Detect which cell encompasses the target text, then output its [x, y] center coordinate. 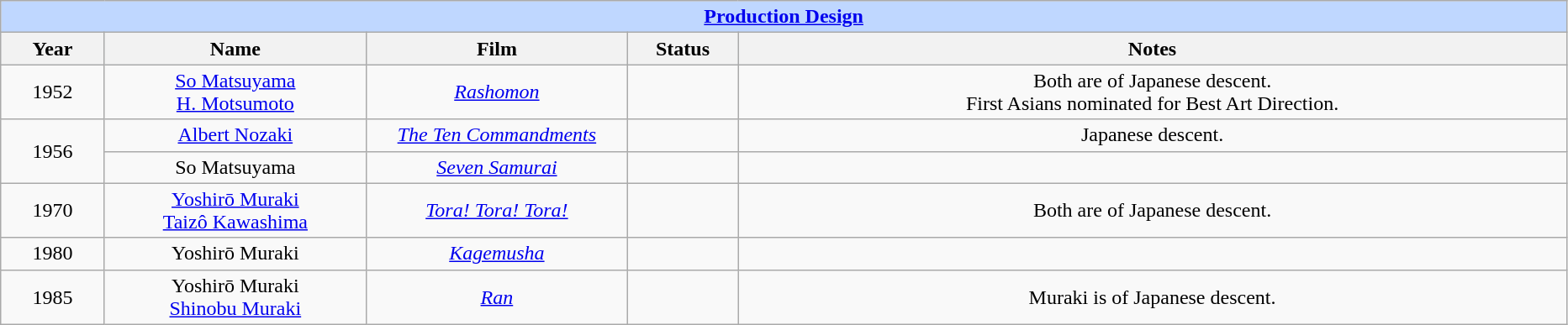
Status [683, 49]
Year [53, 49]
Seven Samurai [496, 167]
Production Design [784, 17]
1985 [53, 297]
Both are of Japanese descent.First Asians nominated for Best Art Direction. [1153, 92]
Ran [496, 297]
1952 [53, 92]
Yoshirō MurakiShinobu Muraki [235, 297]
The Ten Commandments [496, 135]
So MatsuyamaH. Motsumoto [235, 92]
Yoshirō MurakiTaizô Kawashima [235, 210]
Name [235, 49]
Tora! Tora! Tora! [496, 210]
Albert Nozaki [235, 135]
1956 [53, 151]
Notes [1153, 49]
Film [496, 49]
Muraki is of Japanese descent. [1153, 297]
Japanese descent. [1153, 135]
Both are of Japanese descent. [1153, 210]
Rashomon [496, 92]
Yoshirō Muraki [235, 254]
1980 [53, 254]
Kagemusha [496, 254]
So Matsuyama [235, 167]
1970 [53, 210]
